Identify which cell holds the provided text, then report its (x, y) central coordinate. 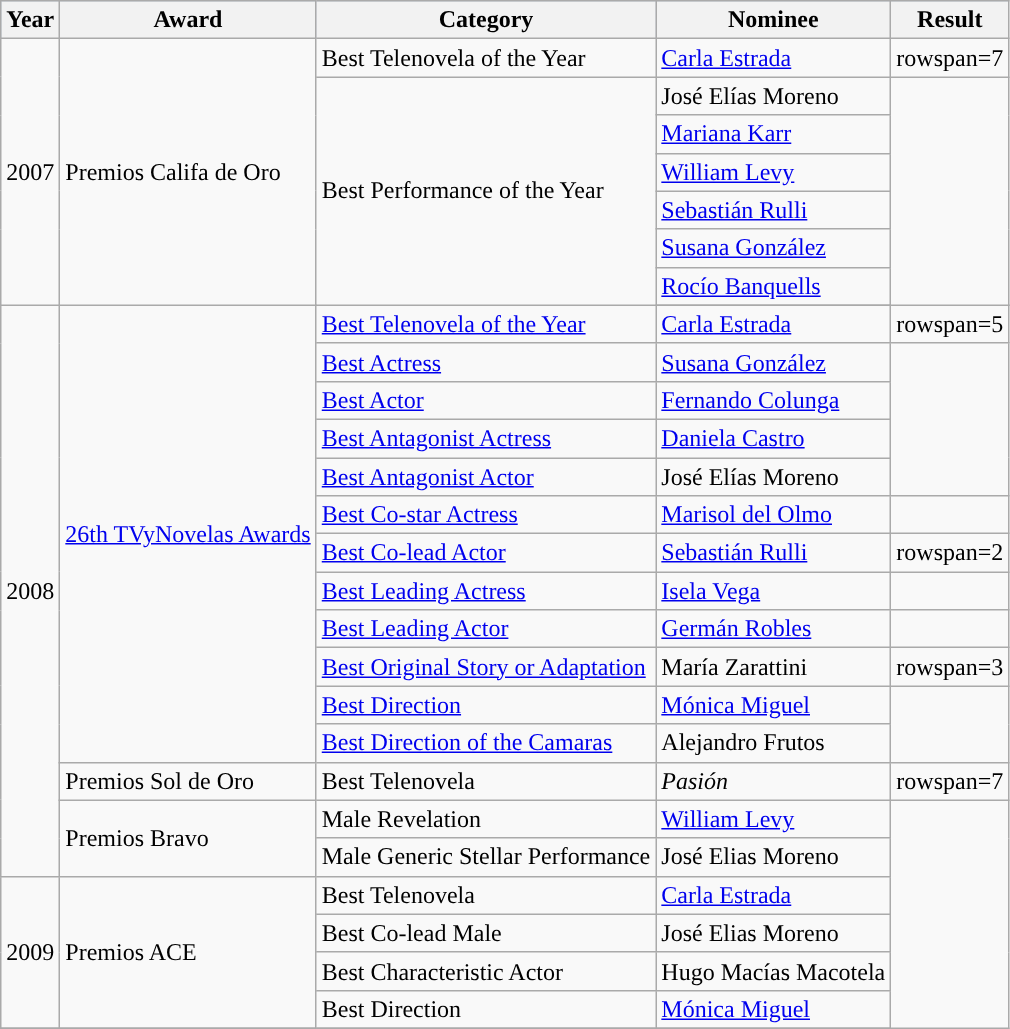
Best Original Story or Adaptation (486, 667)
Award (188, 20)
Marisol del Olmo (774, 515)
Best Antagonist Actor (486, 477)
Best Leading Actress (486, 591)
Premios Califa de Oro (188, 172)
Result (950, 20)
Best Antagonist Actress (486, 438)
Best Actor (486, 400)
Premios ACE (188, 952)
Male Revelation (486, 819)
Alejandro Frutos (774, 743)
Best Co-lead Actor (486, 553)
Best Performance of the Year (486, 191)
Germán Robles (774, 629)
Isela Vega (774, 591)
Category (486, 20)
Best Direction of the Camaras (486, 743)
Male Generic Stellar Performance (486, 857)
Premios Sol de Oro (188, 781)
26th TVyNovelas Awards (188, 534)
Year (30, 20)
rowspan=2 (950, 553)
Premios Bravo (188, 838)
Best Leading Actor (486, 629)
Best Characteristic Actor (486, 971)
Daniela Castro (774, 438)
Best Actress (486, 362)
María Zarattini (774, 667)
Pasión (774, 781)
2009 (30, 952)
Best Co-lead Male (486, 933)
Mariana Karr (774, 134)
Best Co-star Actress (486, 515)
2008 (30, 590)
2007 (30, 172)
Fernando Colunga (774, 400)
rowspan=3 (950, 667)
Nominee (774, 20)
Hugo Macías Macotela (774, 971)
rowspan=5 (950, 324)
Rocío Banquells (774, 286)
